Provide the (x, y) coordinate of the cell's center where the given text is located.  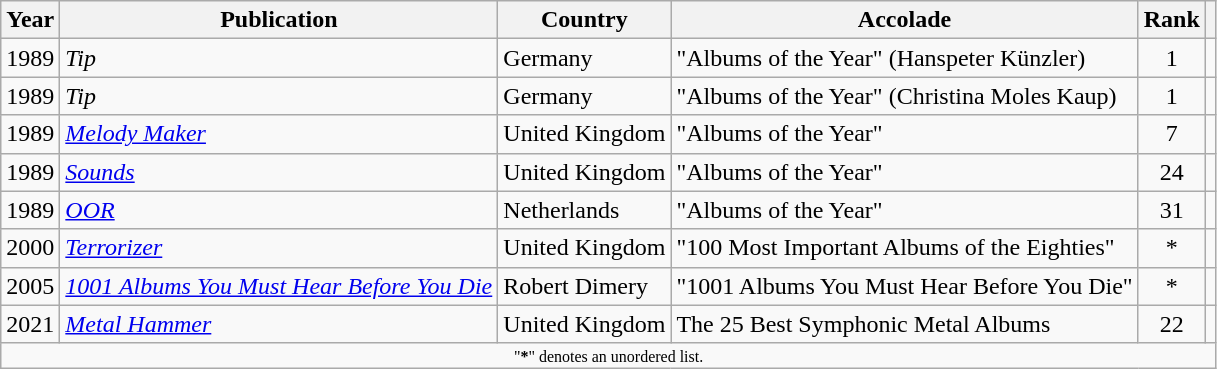
Sounds (279, 172)
"100 Most Important Albums of the Eighties" (904, 248)
22 (1172, 324)
Netherlands (584, 210)
"Albums of the Year" (Christina Moles Kaup) (904, 96)
Country (584, 20)
24 (1172, 172)
"*" denotes an unordered list. (609, 355)
7 (1172, 134)
Melody Maker (279, 134)
1001 Albums You Must Hear Before You Die (279, 286)
Terrorizer (279, 248)
Accolade (904, 20)
Publication (279, 20)
OOR (279, 210)
Rank (1172, 20)
Year (30, 20)
2021 (30, 324)
31 (1172, 210)
Metal Hammer (279, 324)
"1001 Albums You Must Hear Before You Die" (904, 286)
The 25 Best Symphonic Metal Albums (904, 324)
2000 (30, 248)
2005 (30, 286)
"Albums of the Year" (Hanspeter Künzler) (904, 58)
Robert Dimery (584, 286)
